Extract the (x, y) coordinate from the center of the cell holding the provided text.  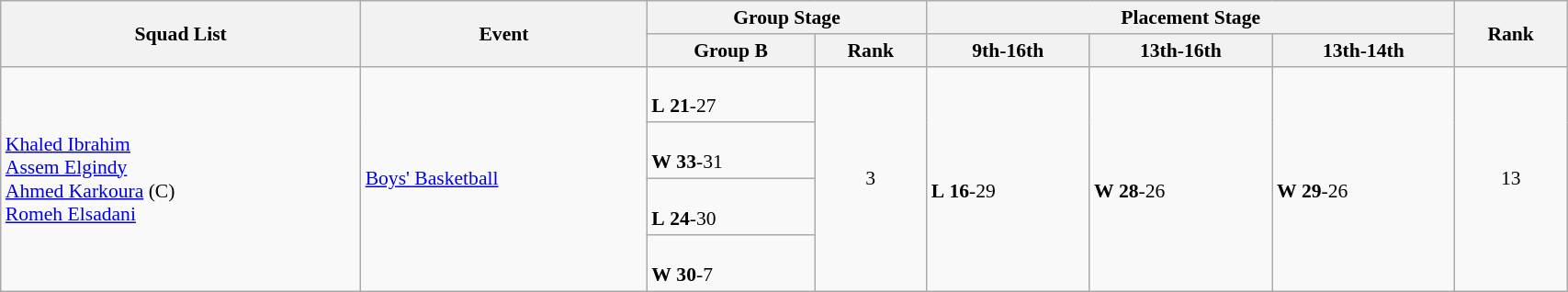
Event (504, 33)
Group Stage (786, 17)
Squad List (181, 33)
9th-16th (1009, 51)
Boys' Basketball (504, 178)
13 (1511, 178)
W 33-31 (731, 151)
13th-16th (1181, 51)
L 16-29 (1009, 178)
Placement Stage (1190, 17)
L 24-30 (731, 208)
Group B (731, 51)
13th-14th (1363, 51)
L 21-27 (731, 94)
W 29-26 (1363, 178)
W 30-7 (731, 263)
Khaled IbrahimAssem ElgindyAhmed Karkoura (C)Romeh Elsadani (181, 178)
3 (871, 178)
W 28-26 (1181, 178)
